Return the (x, y) coordinate for the center point of the cell that contains the specified text.  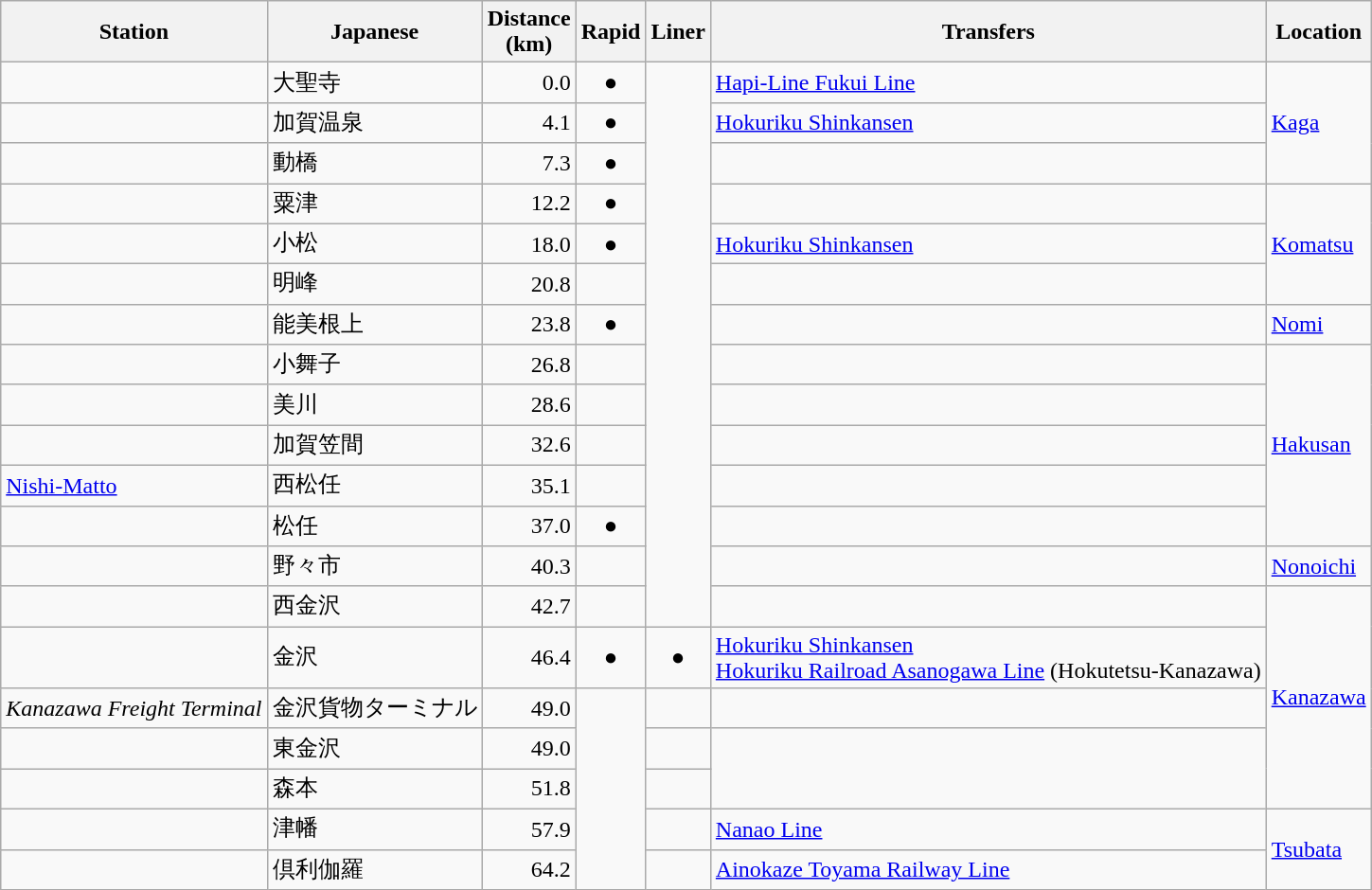
Liner (678, 32)
金沢 (375, 657)
西松任 (375, 485)
64.2 (528, 869)
能美根上 (375, 324)
Hakusan (1318, 445)
Transfers (989, 32)
倶利伽羅 (375, 869)
Hokuriku ShinkansenHokuriku Railroad Asanogawa Line (Hokutetsu-Kanazawa) (989, 657)
津幡 (375, 829)
Ainokaze Toyama Railway Line (989, 869)
加賀温泉 (375, 123)
Kanazawa Freight Terminal (134, 708)
西金沢 (375, 606)
18.0 (528, 244)
7.3 (528, 163)
Kanazawa (1318, 697)
32.6 (528, 445)
明峰 (375, 284)
Japanese (375, 32)
57.9 (528, 829)
Kaga (1318, 123)
動橋 (375, 163)
0.0 (528, 83)
粟津 (375, 205)
小松 (375, 244)
37.0 (528, 526)
Station (134, 32)
野々市 (375, 566)
大聖寺 (375, 83)
26.8 (528, 365)
46.4 (528, 657)
東金沢 (375, 748)
42.7 (528, 606)
12.2 (528, 205)
Komatsu (1318, 244)
美川 (375, 405)
28.6 (528, 405)
20.8 (528, 284)
4.1 (528, 123)
金沢貨物ターミナル (375, 708)
Distance(km) (528, 32)
Nonoichi (1318, 566)
Rapid (611, 32)
Tsubata (1318, 848)
Hapi-Line Fukui Line (989, 83)
加賀笠間 (375, 445)
Nanao Line (989, 829)
小舞子 (375, 365)
51.8 (528, 790)
23.8 (528, 324)
Location (1318, 32)
35.1 (528, 485)
森本 (375, 790)
Nomi (1318, 324)
Nishi-Matto (134, 485)
松任 (375, 526)
40.3 (528, 566)
